Extract the [x, y] coordinate from the center of the cell holding the provided text.  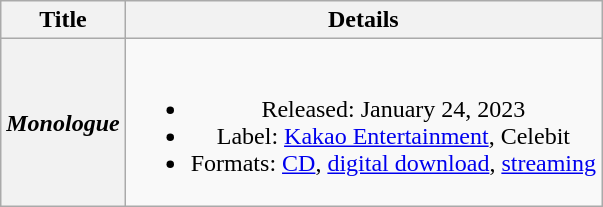
Monologue [63, 122]
Details [363, 20]
Title [63, 20]
Released: January 24, 2023Label: Kakao Entertainment, CelebitFormats: CD, digital download, streaming [363, 122]
